Provide the (X, Y) coordinate of the cell's center where the given text is located.  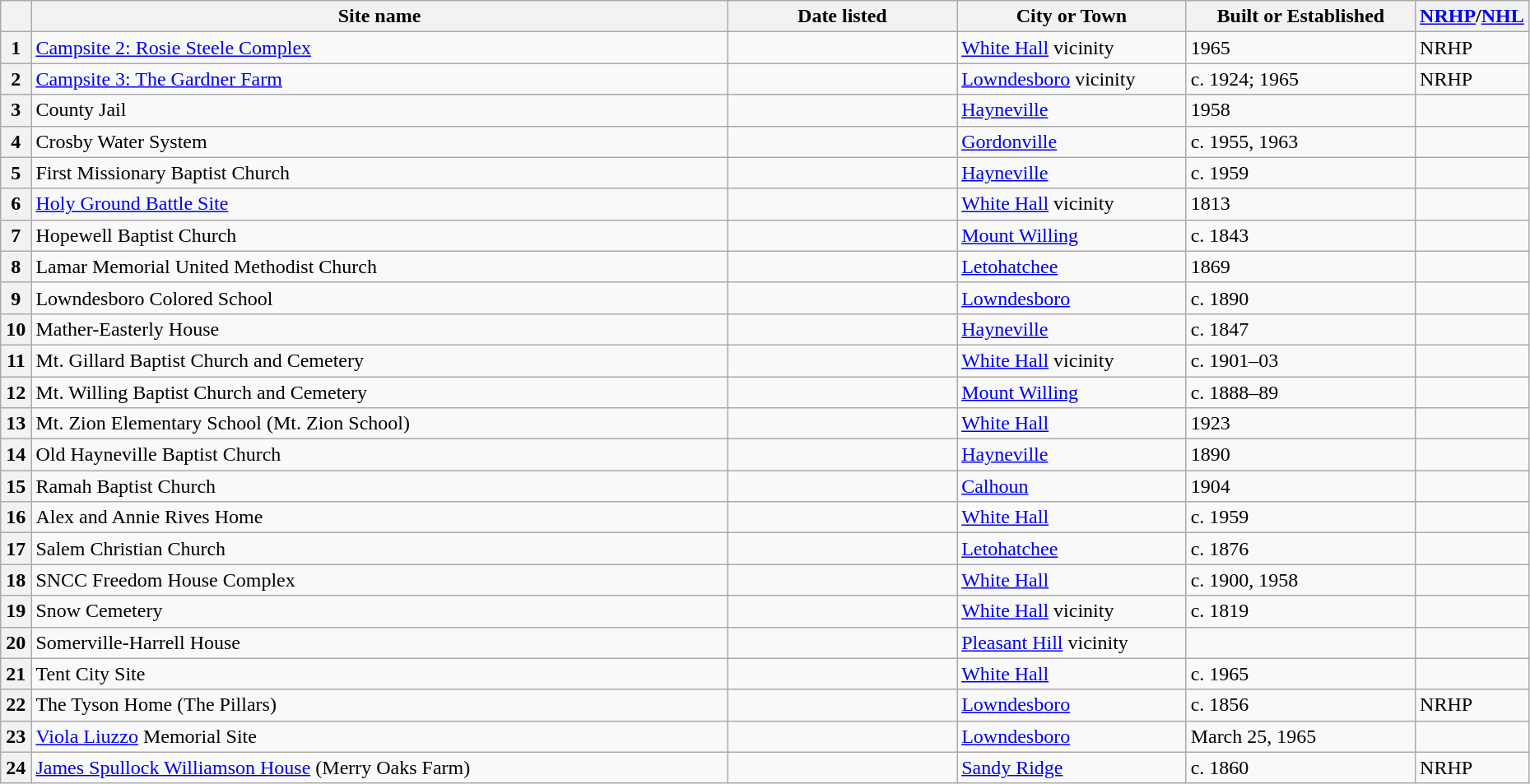
NRHP/NHL (1472, 16)
c. 1819 (1300, 611)
c. 1843 (1300, 235)
10 (16, 329)
The Tyson Home (The Pillars) (379, 705)
c. 1924; 1965 (1300, 79)
1813 (1300, 204)
Date listed (842, 16)
Mt. Zion Elementary School (Mt. Zion School) (379, 424)
20 (16, 643)
23 (16, 736)
Mt. Willing Baptist Church and Cemetery (379, 392)
County Jail (379, 110)
17 (16, 549)
Built or Established (1300, 16)
1958 (1300, 110)
16 (16, 517)
James Spullock Williamson House (Merry Oaks Farm) (379, 768)
3 (16, 110)
5 (16, 173)
Somerville-Harrell House (379, 643)
1965 (1300, 48)
c. 1888–89 (1300, 392)
7 (16, 235)
c. 1900, 1958 (1300, 580)
2 (16, 79)
c. 1890 (1300, 298)
Gordonville (1072, 141)
Lowndesboro vicinity (1072, 79)
Viola Liuzzo Memorial Site (379, 736)
4 (16, 141)
19 (16, 611)
SNCC Freedom House Complex (379, 580)
22 (16, 705)
1904 (1300, 486)
12 (16, 392)
1869 (1300, 267)
Hopewell Baptist Church (379, 235)
c. 1901–03 (1300, 360)
11 (16, 360)
9 (16, 298)
Tent City Site (379, 674)
c. 1955, 1963 (1300, 141)
18 (16, 580)
Mt. Gillard Baptist Church and Cemetery (379, 360)
March 25, 1965 (1300, 736)
Lamar Memorial United Methodist Church (379, 267)
c. 1860 (1300, 768)
Calhoun (1072, 486)
1890 (1300, 455)
Campsite 3: The Gardner Farm (379, 79)
First Missionary Baptist Church (379, 173)
City or Town (1072, 16)
Alex and Annie Rives Home (379, 517)
Snow Cemetery (379, 611)
Mather-Easterly House (379, 329)
24 (16, 768)
Salem Christian Church (379, 549)
Campsite 2: Rosie Steele Complex (379, 48)
c. 1856 (1300, 705)
21 (16, 674)
15 (16, 486)
13 (16, 424)
Old Hayneville Baptist Church (379, 455)
Crosby Water System (379, 141)
Holy Ground Battle Site (379, 204)
c. 1876 (1300, 549)
Pleasant Hill vicinity (1072, 643)
1 (16, 48)
Site name (379, 16)
Sandy Ridge (1072, 768)
c. 1965 (1300, 674)
1923 (1300, 424)
6 (16, 204)
Ramah Baptist Church (379, 486)
c. 1847 (1300, 329)
8 (16, 267)
Lowndesboro Colored School (379, 298)
14 (16, 455)
